Pinpoint the cell where the given text exists, returning its (X, Y) midpoint coordinate. 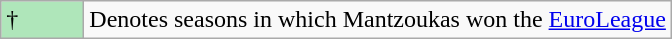
† (42, 20)
Denotes seasons in which Mantzoukas won the EuroLeague (378, 20)
